Identify which cell holds the provided text, then report its (x, y) central coordinate. 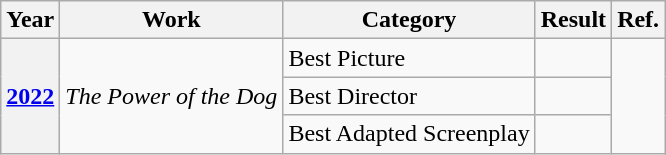
Result (573, 20)
Ref. (638, 20)
Best Director (409, 96)
2022 (30, 96)
Best Picture (409, 58)
The Power of the Dog (172, 96)
Best Adapted Screenplay (409, 134)
Category (409, 20)
Work (172, 20)
Year (30, 20)
